Return the [x, y] coordinate for the center point of the cell that contains the specified text.  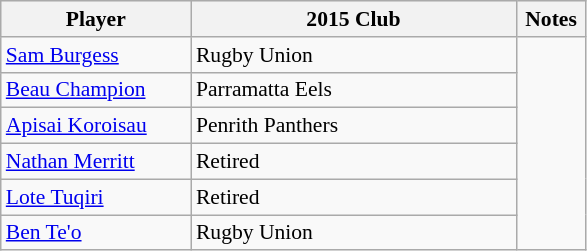
Beau Champion [96, 90]
Nathan Merritt [96, 162]
Apisai Koroisau [96, 126]
Parramatta Eels [354, 90]
Notes [551, 19]
Sam Burgess [96, 55]
Lote Tuqiri [96, 197]
Penrith Panthers [354, 126]
Ben Te'o [96, 233]
2015 Club [354, 19]
Player [96, 19]
